Return the (x, y) coordinate for the center point of the cell that contains the specified text.  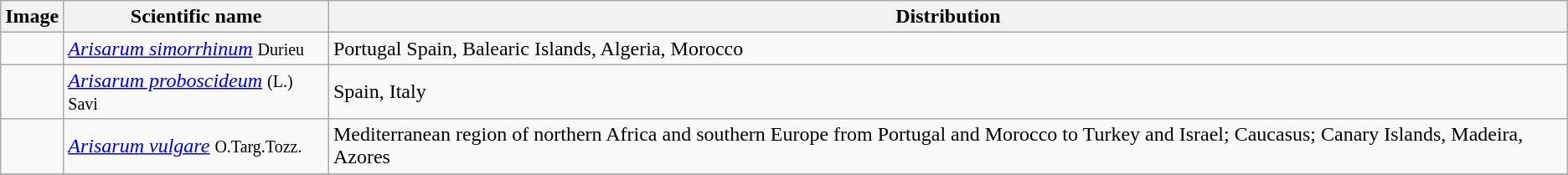
Spain, Italy (948, 92)
Scientific name (196, 17)
Arisarum proboscideum (L.) Savi (196, 92)
Image (32, 17)
Arisarum vulgare O.Targ.Tozz. (196, 146)
Portugal Spain, Balearic Islands, Algeria, Morocco (948, 49)
Distribution (948, 17)
Mediterranean region of northern Africa and southern Europe from Portugal and Morocco to Turkey and Israel; Caucasus; Canary Islands, Madeira, Azores (948, 146)
Arisarum simorrhinum Durieu (196, 49)
